From the cell containing the given text, extract its center point as [X, Y] coordinate. 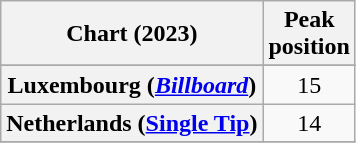
15 [309, 85]
Chart (2023) [132, 34]
Peak position [309, 34]
Netherlands (Single Tip) [132, 123]
14 [309, 123]
Luxembourg (Billboard) [132, 85]
